For the text-containing cell, return its midpoint in [X, Y] coordinate format. 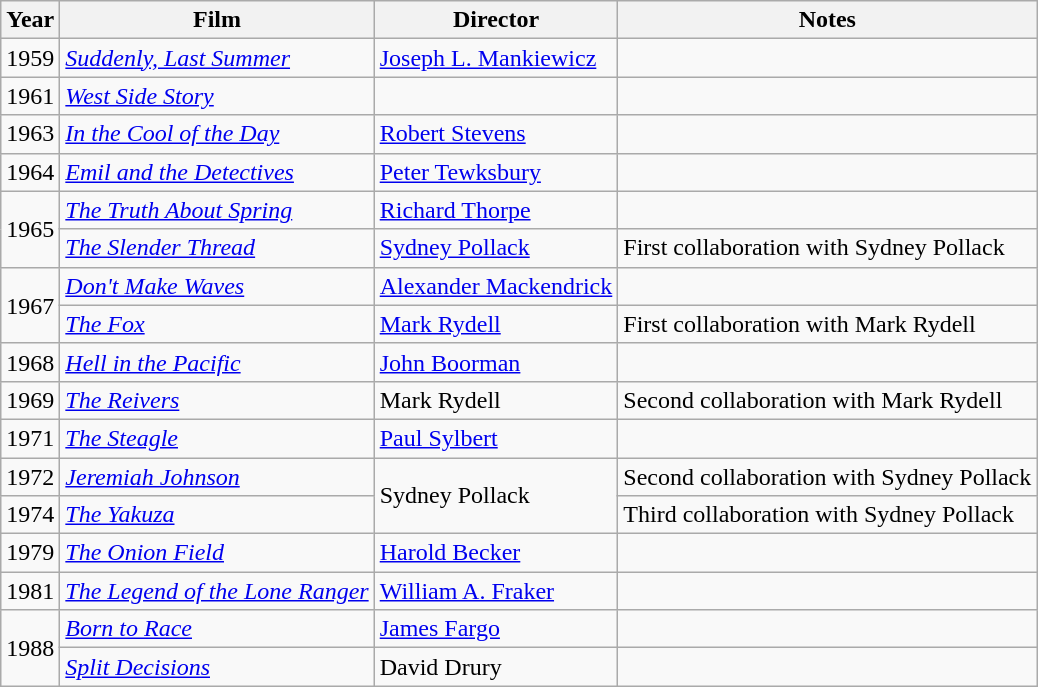
1972 [30, 477]
1965 [30, 229]
1963 [30, 134]
Born to Race [217, 629]
1968 [30, 362]
West Side Story [217, 96]
1969 [30, 400]
In the Cool of the Day [217, 134]
Joseph L. Mankiewicz [496, 58]
The Fox [217, 324]
The Yakuza [217, 515]
The Steagle [217, 438]
Harold Becker [496, 553]
Don't Make Waves [217, 286]
The Reivers [217, 400]
First collaboration with Sydney Pollack [828, 248]
Alexander Mackendrick [496, 286]
1981 [30, 591]
The Slender Thread [217, 248]
Jeremiah Johnson [217, 477]
The Truth About Spring [217, 210]
1961 [30, 96]
Notes [828, 20]
1959 [30, 58]
Third collaboration with Sydney Pollack [828, 515]
Robert Stevens [496, 134]
1967 [30, 305]
Split Decisions [217, 667]
John Boorman [496, 362]
Emil and the Detectives [217, 172]
Second collaboration with Mark Rydell [828, 400]
The Legend of the Lone Ranger [217, 591]
Hell in the Pacific [217, 362]
Director [496, 20]
The Onion Field [217, 553]
1988 [30, 648]
First collaboration with Mark Rydell [828, 324]
1971 [30, 438]
Paul Sylbert [496, 438]
1964 [30, 172]
James Fargo [496, 629]
Peter Tewksbury [496, 172]
William A. Fraker [496, 591]
Suddenly, Last Summer [217, 58]
Film [217, 20]
Second collaboration with Sydney Pollack [828, 477]
David Drury [496, 667]
Year [30, 20]
1974 [30, 515]
Richard Thorpe [496, 210]
1979 [30, 553]
